Capture the cell that displays the provided text and extract its (x, y) central coordinate. 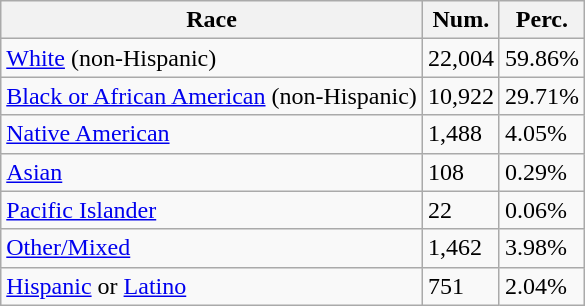
10,922 (460, 96)
3.98% (542, 248)
Hispanic or Latino (212, 286)
Native American (212, 134)
22,004 (460, 58)
1,488 (460, 134)
Black or African American (non-Hispanic) (212, 96)
0.06% (542, 210)
0.29% (542, 172)
Pacific Islander (212, 210)
White (non-Hispanic) (212, 58)
29.71% (542, 96)
4.05% (542, 134)
Asian (212, 172)
22 (460, 210)
Perc. (542, 20)
751 (460, 286)
Race (212, 20)
108 (460, 172)
Num. (460, 20)
59.86% (542, 58)
1,462 (460, 248)
Other/Mixed (212, 248)
2.04% (542, 286)
